Detect which cell encompasses the target text, then output its [x, y] center coordinate. 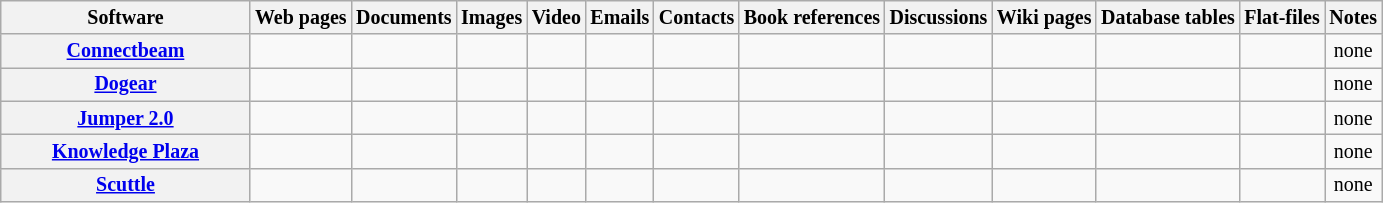
Documents [404, 18]
Jumper 2.0 [126, 118]
Contacts [696, 18]
Wiki pages [1044, 18]
Connectbeam [126, 52]
Database tables [1168, 18]
Emails [620, 18]
Images [492, 18]
Scuttle [126, 184]
Flat-files [1282, 18]
Discussions [938, 18]
Web pages [300, 18]
Notes [1354, 18]
Book references [812, 18]
Video [556, 18]
Knowledge Plaza [126, 152]
Dogear [126, 84]
Software [126, 18]
